Return the (X, Y) coordinate for the center point of the cell that contains the specified text.  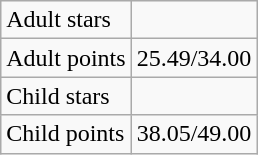
Child stars (66, 96)
Child points (66, 134)
Adult points (66, 58)
25.49/34.00 (194, 58)
38.05/49.00 (194, 134)
Adult stars (66, 20)
